From the cell containing the given text, extract its center point as (X, Y) coordinate. 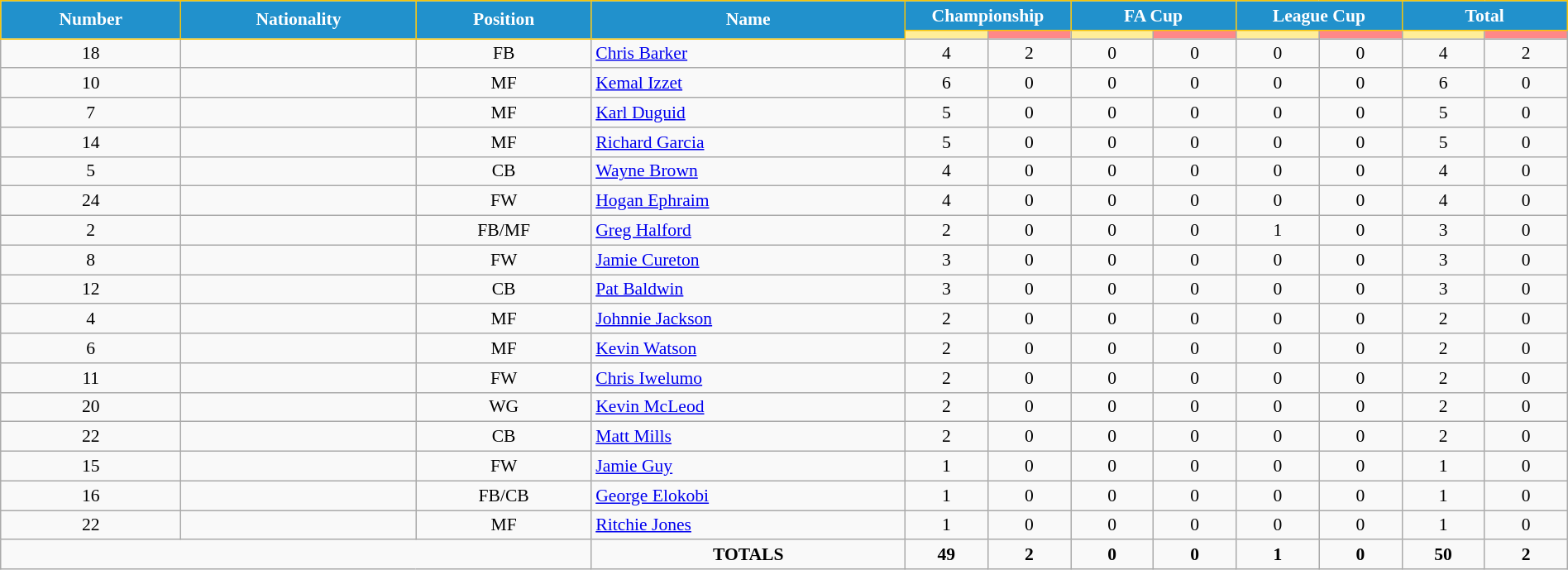
Hogan Ephraim (748, 201)
Wayne Brown (748, 171)
20 (91, 407)
Name (748, 20)
24 (91, 201)
Matt Mills (748, 437)
Jamie Guy (748, 467)
League Cup (1319, 16)
Jamie Cureton (748, 260)
Johnnie Jackson (748, 319)
Richard Garcia (748, 142)
8 (91, 260)
Total (1484, 16)
Number (91, 20)
11 (91, 378)
Nationality (299, 20)
Position (504, 20)
Karl Duguid (748, 113)
Championship (987, 16)
FB/CB (504, 496)
Greg Halford (748, 231)
12 (91, 290)
WG (504, 407)
18 (91, 54)
Chris Barker (748, 54)
FB (504, 54)
14 (91, 142)
16 (91, 496)
7 (91, 113)
FA Cup (1153, 16)
15 (91, 467)
50 (1443, 555)
George Elokobi (748, 496)
Kevin Watson (748, 348)
FB/MF (504, 231)
Pat Baldwin (748, 290)
Kevin McLeod (748, 407)
Ritchie Jones (748, 525)
Chris Iwelumo (748, 378)
49 (946, 555)
Kemal Izzet (748, 84)
10 (91, 84)
TOTALS (748, 555)
